Return (x, y) of the center of cell containing provided text 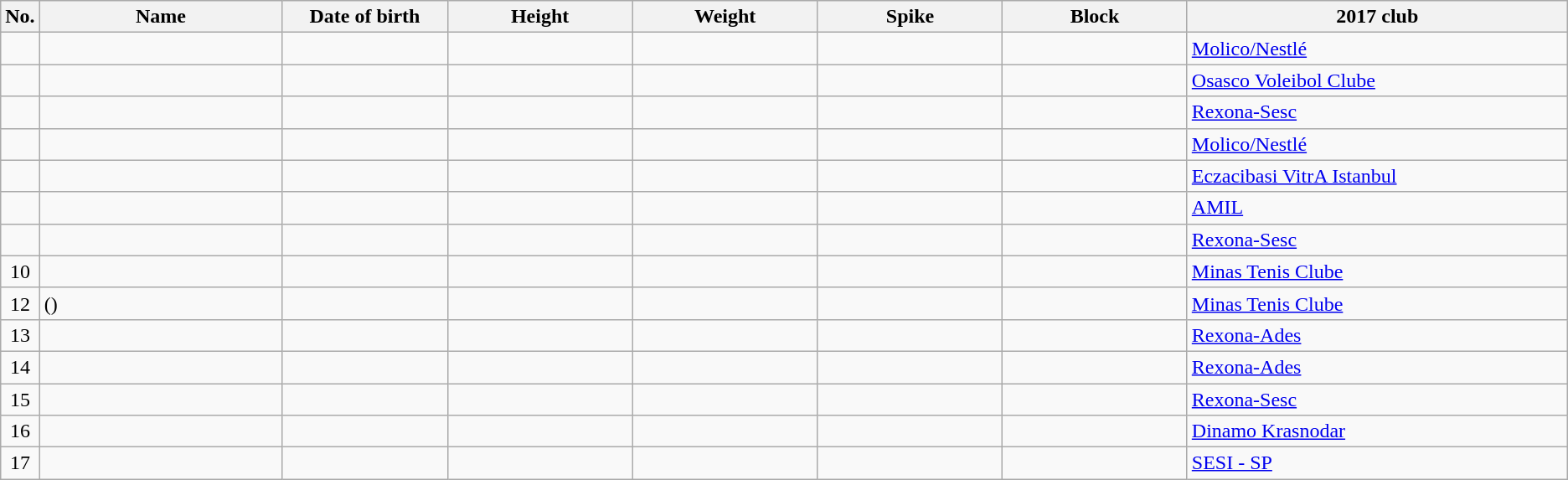
12 (20, 303)
SESI - SP (1377, 463)
17 (20, 463)
14 (20, 367)
Date of birth (365, 17)
Dinamo Krasnodar (1377, 431)
Height (539, 17)
AMIL (1377, 208)
Block (1096, 17)
2017 club (1377, 17)
10 (20, 271)
15 (20, 400)
() (161, 303)
16 (20, 431)
Name (161, 17)
Spike (910, 17)
Osasco Voleibol Clube (1377, 80)
No. (20, 17)
13 (20, 335)
Weight (725, 17)
Eczacibasi VitrA Istanbul (1377, 176)
